For the text-containing cell, return its midpoint in (X, Y) coordinate format. 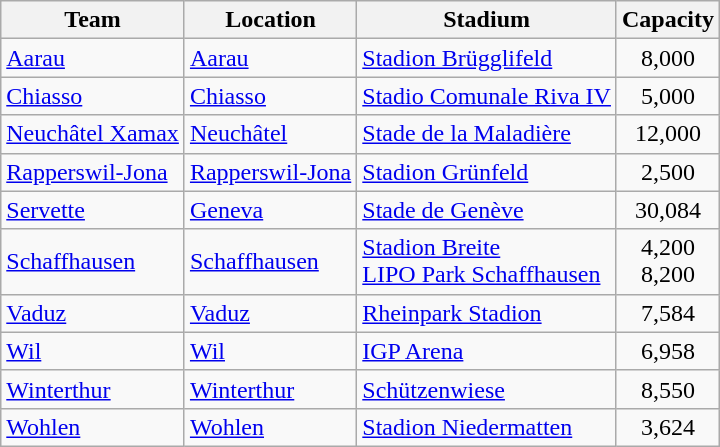
Neuchâtel (270, 134)
7,584 (668, 313)
30,084 (668, 210)
Stadio Comunale Riva IV (487, 96)
Stade de Genève (487, 210)
Stade de la Maladière (487, 134)
3,624 (668, 427)
12,000 (668, 134)
Team (93, 20)
Location (270, 20)
Stadium (487, 20)
Geneva (270, 210)
4,2008,200 (668, 262)
Capacity (668, 20)
8,000 (668, 58)
2,500 (668, 172)
Stadion Niedermatten (487, 427)
Stadion BreiteLIPO Park Schaffhausen (487, 262)
6,958 (668, 351)
Stadion Grünfeld (487, 172)
Rheinpark Stadion (487, 313)
8,550 (668, 389)
IGP Arena (487, 351)
5,000 (668, 96)
Stadion Brügglifeld (487, 58)
Schützenwiese (487, 389)
Neuchâtel Xamax (93, 134)
Servette (93, 210)
